Extract the (x, y) coordinate from the center of the cell holding the provided text.  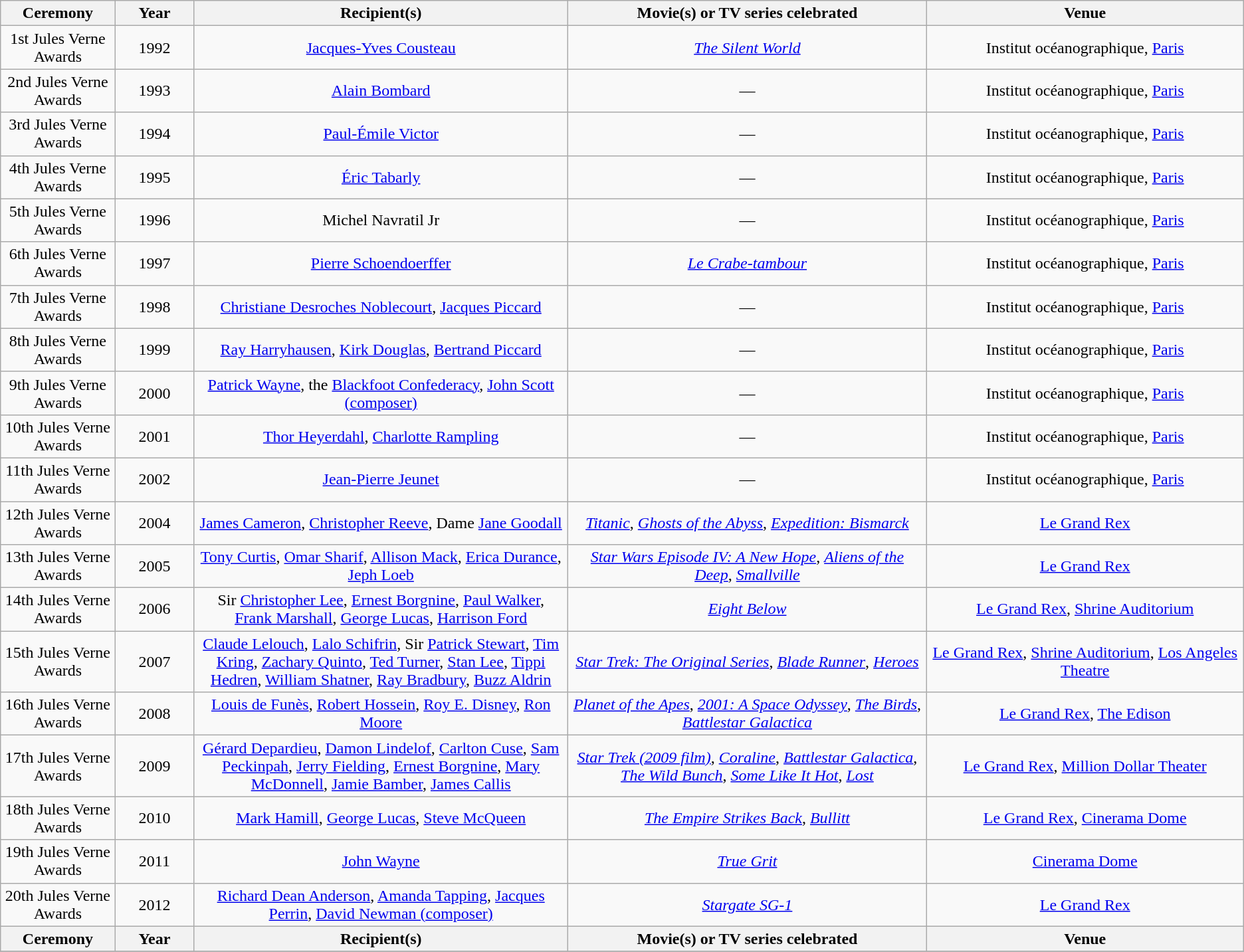
Le Crabe-tambour (747, 263)
5th Jules Verne Awards (58, 221)
7th Jules Verne Awards (58, 307)
Star Wars Episode IV: A New Hope, Aliens of the Deep, Smallville (747, 566)
8th Jules Verne Awards (58, 349)
Jacques-Yves Cousteau (381, 48)
Paul-Émile Victor (381, 134)
Le Grand Rex, Million Dollar Theater (1085, 766)
John Wayne (381, 861)
2000 (154, 393)
True Grit (747, 861)
1998 (154, 307)
2005 (154, 566)
11th Jules Verne Awards (58, 480)
2004 (154, 522)
Star Trek: The Original Series, Blade Runner, Heroes (747, 662)
Pierre Schoendoerffer (381, 263)
Le Grand Rex, Shrine Auditorium, Los Angeles Theatre (1085, 662)
2006 (154, 610)
Mark Hamill, George Lucas, Steve McQueen (381, 818)
2007 (154, 662)
14th Jules Verne Awards (58, 610)
19th Jules Verne Awards (58, 861)
3rd Jules Verne Awards (58, 134)
Michel Navratil Jr (381, 221)
Ray Harryhausen, Kirk Douglas, Bertrand Piccard (381, 349)
1994 (154, 134)
Cinerama Dome (1085, 861)
18th Jules Verne Awards (58, 818)
Tony Curtis, Omar Sharif, Allison Mack, Erica Durance, Jeph Loeb (381, 566)
Titanic, Ghosts of the Abyss, Expedition: Bismarck (747, 522)
2011 (154, 861)
Thor Heyerdahl, Charlotte Rampling (381, 436)
Le Grand Rex, The Edison (1085, 714)
Planet of the Apes, 2001: A Space Odyssey, The Birds, Battlestar Galactica (747, 714)
Gérard Depardieu, Damon Lindelof, Carlton Cuse, Sam Peckinpah, Jerry Fielding, Ernest Borgnine, Mary McDonnell, Jamie Bamber, James Callis (381, 766)
Richard Dean Anderson, Amanda Tapping, Jacques Perrin, David Newman (composer) (381, 905)
2001 (154, 436)
Sir Christopher Lee, Ernest Borgnine, Paul Walker, Frank Marshall, George Lucas, Harrison Ford (381, 610)
6th Jules Verne Awards (58, 263)
16th Jules Verne Awards (58, 714)
Patrick Wayne, the Blackfoot Confederacy, John Scott (composer) (381, 393)
Stargate SG-1 (747, 905)
Le Grand Rex, Shrine Auditorium (1085, 610)
Louis de Funès, Robert Hossein, Roy E. Disney, Ron Moore (381, 714)
17th Jules Verne Awards (58, 766)
1995 (154, 177)
15th Jules Verne Awards (58, 662)
2008 (154, 714)
Jean-Pierre Jeunet (381, 480)
The Silent World (747, 48)
Christiane Desroches Noblecourt, Jacques Piccard (381, 307)
James Cameron, Christopher Reeve, Dame Jane Goodall (381, 522)
1997 (154, 263)
20th Jules Verne Awards (58, 905)
1999 (154, 349)
1992 (154, 48)
Alain Bombard (381, 90)
12th Jules Verne Awards (58, 522)
Eight Below (747, 610)
The Empire Strikes Back, Bullitt (747, 818)
4th Jules Verne Awards (58, 177)
2009 (154, 766)
2nd Jules Verne Awards (58, 90)
Le Grand Rex, Cinerama Dome (1085, 818)
1996 (154, 221)
2002 (154, 480)
Éric Tabarly (381, 177)
9th Jules Verne Awards (58, 393)
10th Jules Verne Awards (58, 436)
Star Trek (2009 film), Coraline, Battlestar Galactica, The Wild Bunch, Some Like It Hot, Lost (747, 766)
13th Jules Verne Awards (58, 566)
2012 (154, 905)
2010 (154, 818)
1993 (154, 90)
1st Jules Verne Awards (58, 48)
